Detect which cell encompasses the target text, then output its [x, y] center coordinate. 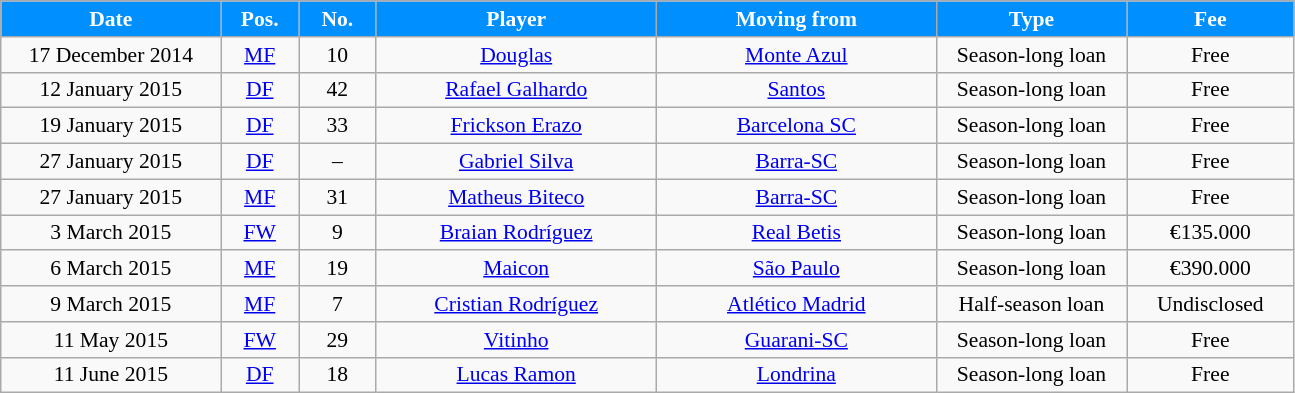
No. [337, 19]
11 June 2015 [111, 375]
19 January 2015 [111, 126]
9 March 2015 [111, 304]
Cristian Rodríguez [516, 304]
Braian Rodríguez [516, 233]
Undisclosed [1210, 304]
Rafael Galhardo [516, 90]
Matheus Biteco [516, 197]
Monte Azul [796, 55]
Pos. [260, 19]
3 March 2015 [111, 233]
Date [111, 19]
33 [337, 126]
Frickson Erazo [516, 126]
Real Betis [796, 233]
Londrina [796, 375]
18 [337, 375]
Vitinho [516, 340]
12 January 2015 [111, 90]
10 [337, 55]
Moving from [796, 19]
9 [337, 233]
Half-season loan [1031, 304]
6 March 2015 [111, 269]
São Paulo [796, 269]
7 [337, 304]
11 May 2015 [111, 340]
Gabriel Silva [516, 162]
19 [337, 269]
Lucas Ramon [516, 375]
Barcelona SC [796, 126]
€390.000 [1210, 269]
17 December 2014 [111, 55]
Maicon [516, 269]
Douglas [516, 55]
Santos [796, 90]
Fee [1210, 19]
– [337, 162]
42 [337, 90]
Player [516, 19]
31 [337, 197]
Type [1031, 19]
€135.000 [1210, 233]
29 [337, 340]
Guarani-SC [796, 340]
Atlético Madrid [796, 304]
